Scan for the cell matching the given text and deliver its [X, Y] coordinate at center. 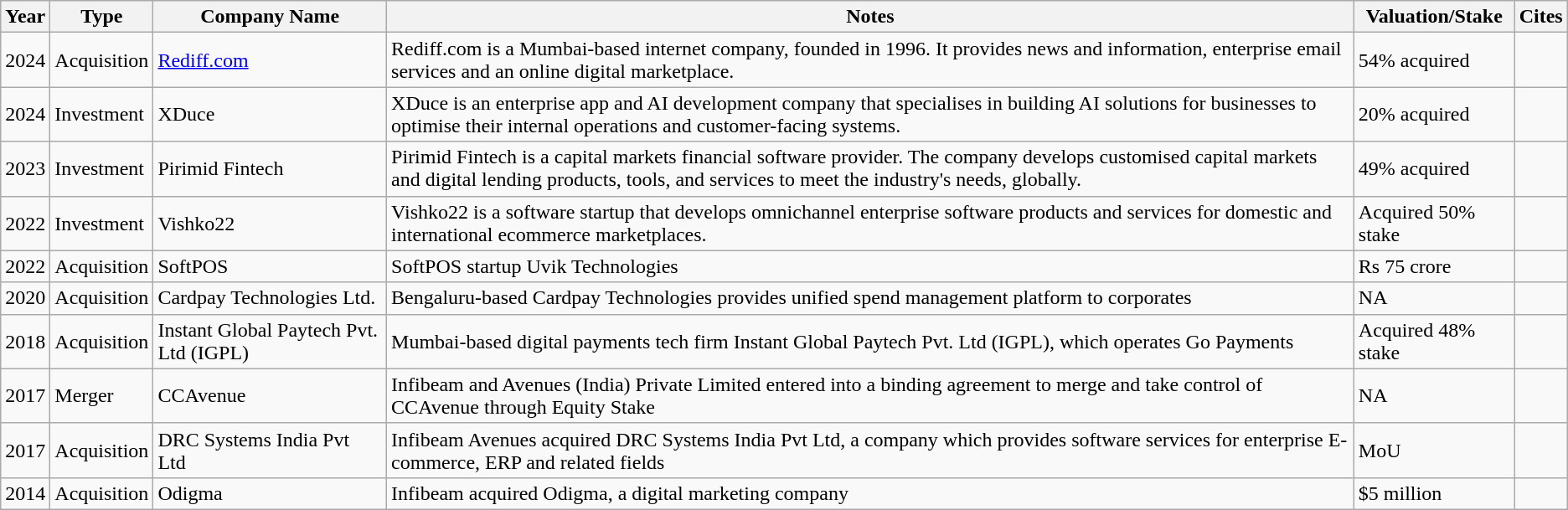
Bengaluru-based Cardpay Technologies provides unified spend management platform to corporates [871, 298]
MoU [1434, 451]
Instant Global Paytech Pvt. Ltd (IGPL) [270, 342]
Year [25, 17]
XDuce [270, 114]
Infibeam acquired Odigma, a digital marketing company [871, 493]
54% acquired [1434, 60]
20% acquired [1434, 114]
49% acquired [1434, 169]
Type [102, 17]
Valuation/Stake [1434, 17]
Cites [1541, 17]
CCAvenue [270, 395]
2020 [25, 298]
Infibeam and Avenues (India) Private Limited entered into a binding agreement to merge and take control of CCAvenue through Equity Stake [871, 395]
SoftPOS startup Uvik Technologies [871, 266]
Acquired 48% stake [1434, 342]
2018 [25, 342]
Infibeam Avenues acquired DRC Systems India Pvt Ltd, a company which provides software services for enterprise E-commerce, ERP and related fields [871, 451]
Vishko22 [270, 223]
Mumbai-based digital payments tech firm Instant Global Paytech Pvt. Ltd (IGPL), which operates Go Payments [871, 342]
Merger [102, 395]
SoftPOS [270, 266]
Company Name [270, 17]
Notes [871, 17]
2023 [25, 169]
Rediff.com [270, 60]
Odigma [270, 493]
$5 million [1434, 493]
2014 [25, 493]
Cardpay Technologies Ltd. [270, 298]
Rs 75 crore [1434, 266]
DRC Systems India Pvt Ltd [270, 451]
Acquired 50% stake [1434, 223]
Pirimid Fintech [270, 169]
